Locate the cell with the specified text and output its [x, y] center coordinate. 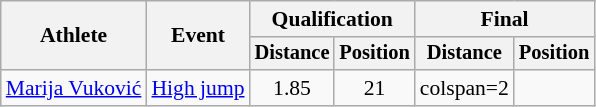
1.85 [292, 88]
Event [198, 36]
colspan=2 [464, 88]
Qualification [332, 19]
Marija Vuković [74, 88]
21 [374, 88]
Final [504, 19]
Athlete [74, 36]
High jump [198, 88]
